Identify which cell holds the provided text, then report its (X, Y) central coordinate. 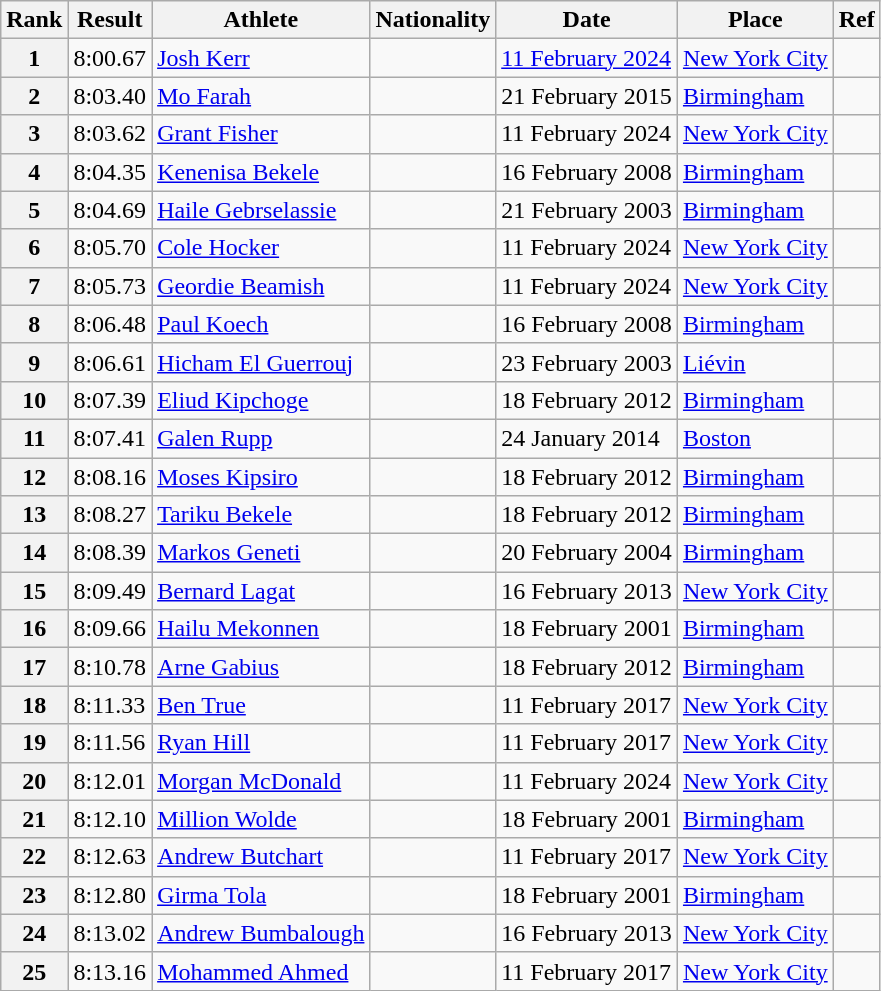
Rank (34, 20)
18 (34, 705)
Million Wolde (261, 819)
4 (34, 172)
10 (34, 400)
Result (110, 20)
Boston (755, 438)
8:08.16 (110, 477)
Athlete (261, 20)
Kenenisa Bekele (261, 172)
8:04.69 (110, 210)
Ref (856, 20)
Josh Kerr (261, 58)
7 (34, 286)
5 (34, 210)
8:13.02 (110, 933)
Grant Fisher (261, 134)
8:06.61 (110, 362)
3 (34, 134)
Andrew Butchart (261, 857)
8:11.56 (110, 743)
8 (34, 324)
24 (34, 933)
8:09.49 (110, 591)
8:05.73 (110, 286)
Hicham El Guerrouj (261, 362)
25 (34, 971)
Ben True (261, 705)
21 (34, 819)
15 (34, 591)
22 (34, 857)
8:10.78 (110, 667)
21 February 2015 (587, 96)
8:11.33 (110, 705)
8:08.39 (110, 553)
17 (34, 667)
20 (34, 781)
8:05.70 (110, 248)
19 (34, 743)
Mo Farah (261, 96)
Date (587, 20)
Eliud Kipchoge (261, 400)
Moses Kipsiro (261, 477)
Markos Geneti (261, 553)
2 (34, 96)
Hailu Mekonnen (261, 629)
Galen Rupp (261, 438)
16 (34, 629)
Paul Koech (261, 324)
9 (34, 362)
21 February 2003 (587, 210)
Geordie Beamish (261, 286)
1 (34, 58)
Liévin (755, 362)
6 (34, 248)
8:04.35 (110, 172)
8:12.63 (110, 857)
8:07.41 (110, 438)
8:06.48 (110, 324)
20 February 2004 (587, 553)
8:07.39 (110, 400)
8:12.01 (110, 781)
Haile Gebrselassie (261, 210)
23 (34, 895)
8:03.40 (110, 96)
12 (34, 477)
24 January 2014 (587, 438)
8:00.67 (110, 58)
Morgan McDonald (261, 781)
Ryan Hill (261, 743)
Mohammed Ahmed (261, 971)
Place (755, 20)
Andrew Bumbalough (261, 933)
8:03.62 (110, 134)
8:08.27 (110, 515)
8:13.16 (110, 971)
8:12.10 (110, 819)
8:12.80 (110, 895)
13 (34, 515)
Arne Gabius (261, 667)
23 February 2003 (587, 362)
Tariku Bekele (261, 515)
Girma Tola (261, 895)
Bernard Lagat (261, 591)
Nationality (433, 20)
14 (34, 553)
Cole Hocker (261, 248)
11 (34, 438)
8:09.66 (110, 629)
